Determine the (x, y) coordinate at the center of the cell enclosing the given text.  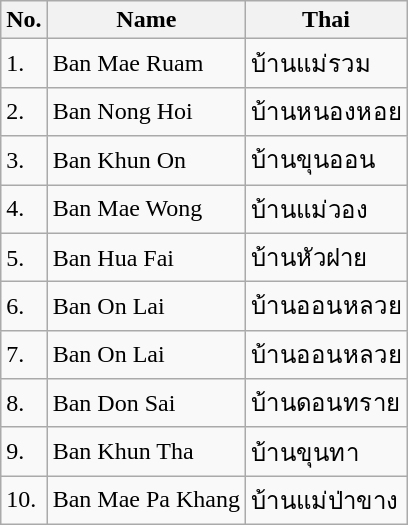
10. (24, 500)
6. (24, 306)
บ้านแม่รวม (326, 64)
Ban Mae Ruam (146, 64)
Ban Mae Pa Khang (146, 500)
บ้านหนองหอย (326, 112)
1. (24, 64)
Ban Mae Wong (146, 208)
8. (24, 404)
Ban Khun Tha (146, 452)
5. (24, 258)
บ้านดอนทราย (326, 404)
7. (24, 354)
Thai (326, 20)
บ้านขุนออน (326, 160)
Ban Don Sai (146, 404)
2. (24, 112)
3. (24, 160)
9. (24, 452)
Ban Nong Hoi (146, 112)
บ้านแม่วอง (326, 208)
Ban Hua Fai (146, 258)
4. (24, 208)
Ban Khun On (146, 160)
บ้านหัวฝาย (326, 258)
Name (146, 20)
บ้านแม่ป่าขาง (326, 500)
บ้านขุนทา (326, 452)
No. (24, 20)
